For the text-containing cell, return its midpoint in [x, y] coordinate format. 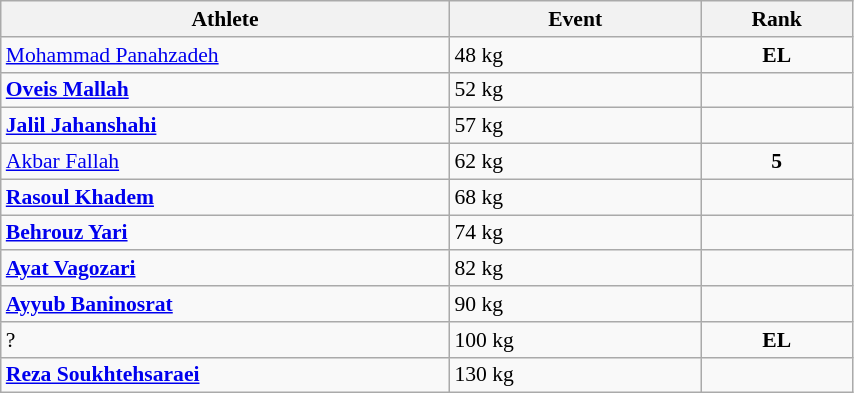
Event [575, 19]
Rasoul Khadem [226, 197]
? [226, 340]
Rank [777, 19]
57 kg [575, 126]
Ayyub Baninosrat [226, 304]
Akbar Fallah [226, 162]
100 kg [575, 340]
52 kg [575, 90]
Ayat Vagozari [226, 269]
74 kg [575, 233]
Oveis Mallah [226, 90]
62 kg [575, 162]
Reza Soukhtehsaraei [226, 375]
Athlete [226, 19]
130 kg [575, 375]
48 kg [575, 55]
68 kg [575, 197]
90 kg [575, 304]
Mohammad Panahzadeh [226, 55]
82 kg [575, 269]
5 [777, 162]
Behrouz Yari [226, 233]
Jalil Jahanshahi [226, 126]
